Find where the given text appears and provide that cell's center as [x, y] coordinate. 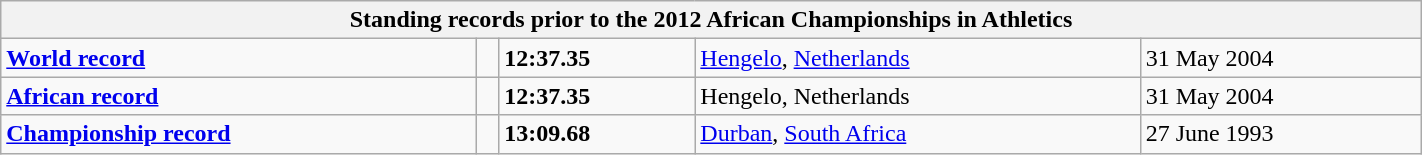
Standing records prior to the 2012 African Championships in Athletics [711, 20]
13:09.68 [597, 134]
27 June 1993 [1280, 134]
Durban, South Africa [918, 134]
World record [239, 58]
African record [239, 96]
Championship record [239, 134]
